Find where the given text appears and provide that cell's center as (X, Y) coordinate. 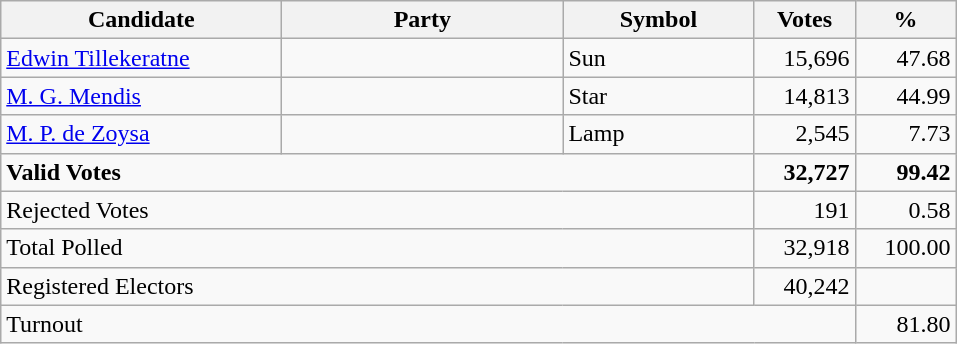
32,727 (804, 172)
15,696 (804, 58)
Sun (658, 58)
2,545 (804, 134)
Star (658, 96)
14,813 (804, 96)
Lamp (658, 134)
Edwin Tillekeratne (142, 58)
Registered Electors (378, 286)
Valid Votes (378, 172)
Party (422, 20)
191 (804, 210)
% (906, 20)
Votes (804, 20)
Turnout (428, 324)
81.80 (906, 324)
99.42 (906, 172)
M. P. de Zoysa (142, 134)
32,918 (804, 248)
47.68 (906, 58)
Symbol (658, 20)
M. G. Mendis (142, 96)
Rejected Votes (378, 210)
Candidate (142, 20)
40,242 (804, 286)
100.00 (906, 248)
Total Polled (378, 248)
44.99 (906, 96)
0.58 (906, 210)
7.73 (906, 134)
